Return (X, Y) of the center of cell containing provided text 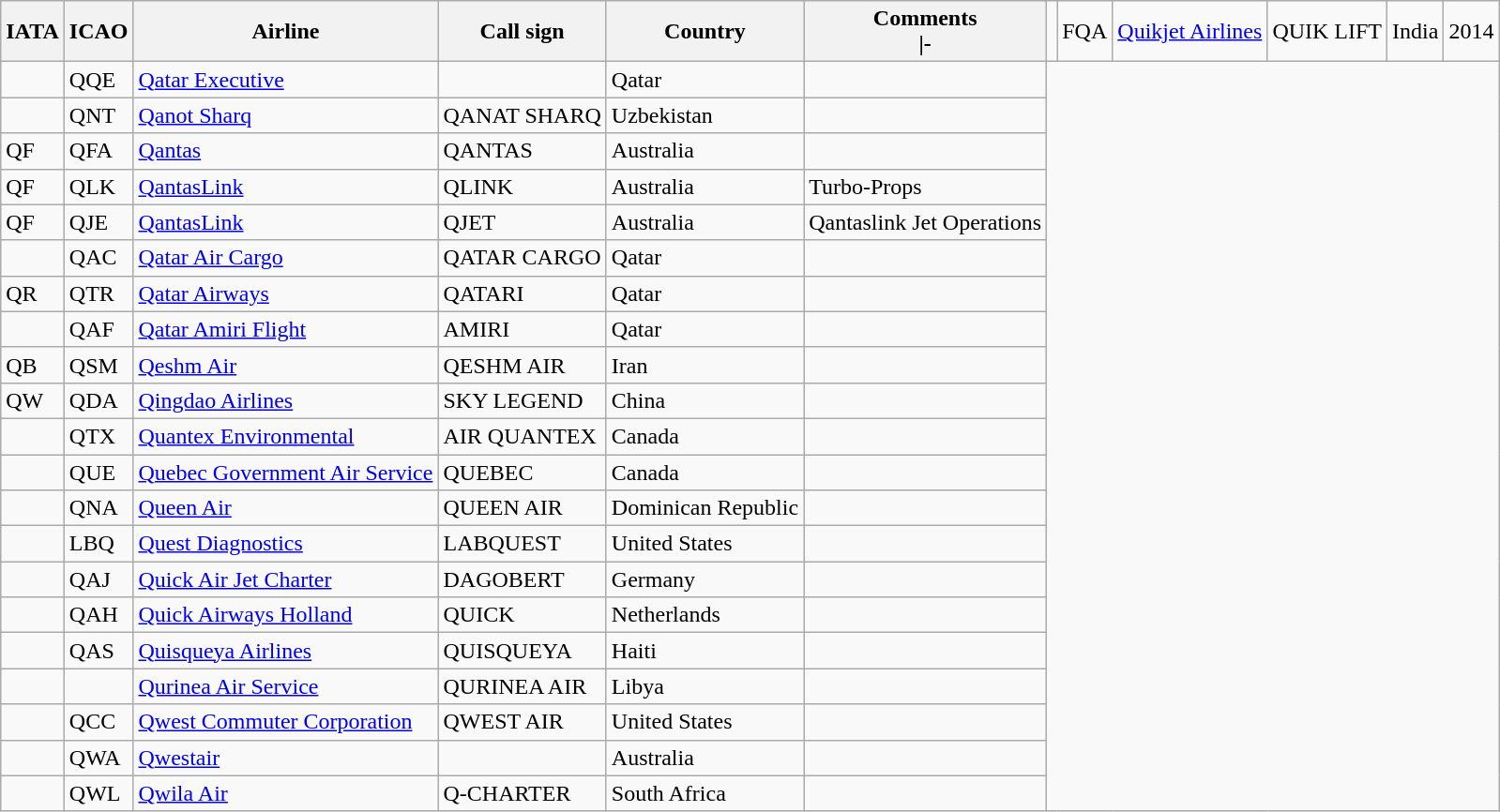
QUE (98, 472)
QUISQUEYA (522, 651)
QWEST AIR (522, 722)
Qanot Sharq (285, 115)
QAJ (98, 579)
QAS (98, 651)
Queen Air (285, 508)
Quisqueya Airlines (285, 651)
Qurinea Air Service (285, 686)
Call sign (522, 32)
QTX (98, 436)
Qwila Air (285, 793)
QATAR CARGO (522, 258)
Qatar Air Cargo (285, 258)
SKY LEGEND (522, 400)
Qantaslink Jet Operations (925, 222)
QCC (98, 722)
Qatar Amiri Flight (285, 329)
QATARI (522, 293)
Q-CHARTER (522, 793)
Quebec Government Air Service (285, 472)
FQA (1084, 32)
QUIK LIFT (1327, 32)
Qwest Commuter Corporation (285, 722)
QUEBEC (522, 472)
QFA (98, 151)
QAC (98, 258)
South Africa (705, 793)
QB (33, 365)
India (1416, 32)
Turbo-Props (925, 187)
DAGOBERT (522, 579)
Quick Air Jet Charter (285, 579)
QLK (98, 187)
China (705, 400)
Quick Airways Holland (285, 615)
Haiti (705, 651)
QWL (98, 793)
AMIRI (522, 329)
ICAO (98, 32)
QANTAS (522, 151)
Netherlands (705, 615)
Airline (285, 32)
QLINK (522, 187)
QTR (98, 293)
QURINEA AIR (522, 686)
QW (33, 400)
Qantas (285, 151)
Qwestair (285, 758)
QNA (98, 508)
Quest Diagnostics (285, 544)
QESHM AIR (522, 365)
QUEEN AIR (522, 508)
Uzbekistan (705, 115)
QWA (98, 758)
QSM (98, 365)
Qingdao Airlines (285, 400)
IATA (33, 32)
Comments|- (925, 32)
QANAT SHARQ (522, 115)
Country (705, 32)
Libya (705, 686)
2014 (1471, 32)
QQE (98, 80)
Quantex Environmental (285, 436)
Dominican Republic (705, 508)
Germany (705, 579)
Qatar Airways (285, 293)
QJE (98, 222)
AIR QUANTEX (522, 436)
Quikjet Airlines (1189, 32)
QDA (98, 400)
Qatar Executive (285, 80)
LBQ (98, 544)
QAH (98, 615)
LABQUEST (522, 544)
QJET (522, 222)
QR (33, 293)
QNT (98, 115)
QAF (98, 329)
QUICK (522, 615)
Qeshm Air (285, 365)
Iran (705, 365)
